Provide the [X, Y] coordinate of the cell's center where the given text is located.  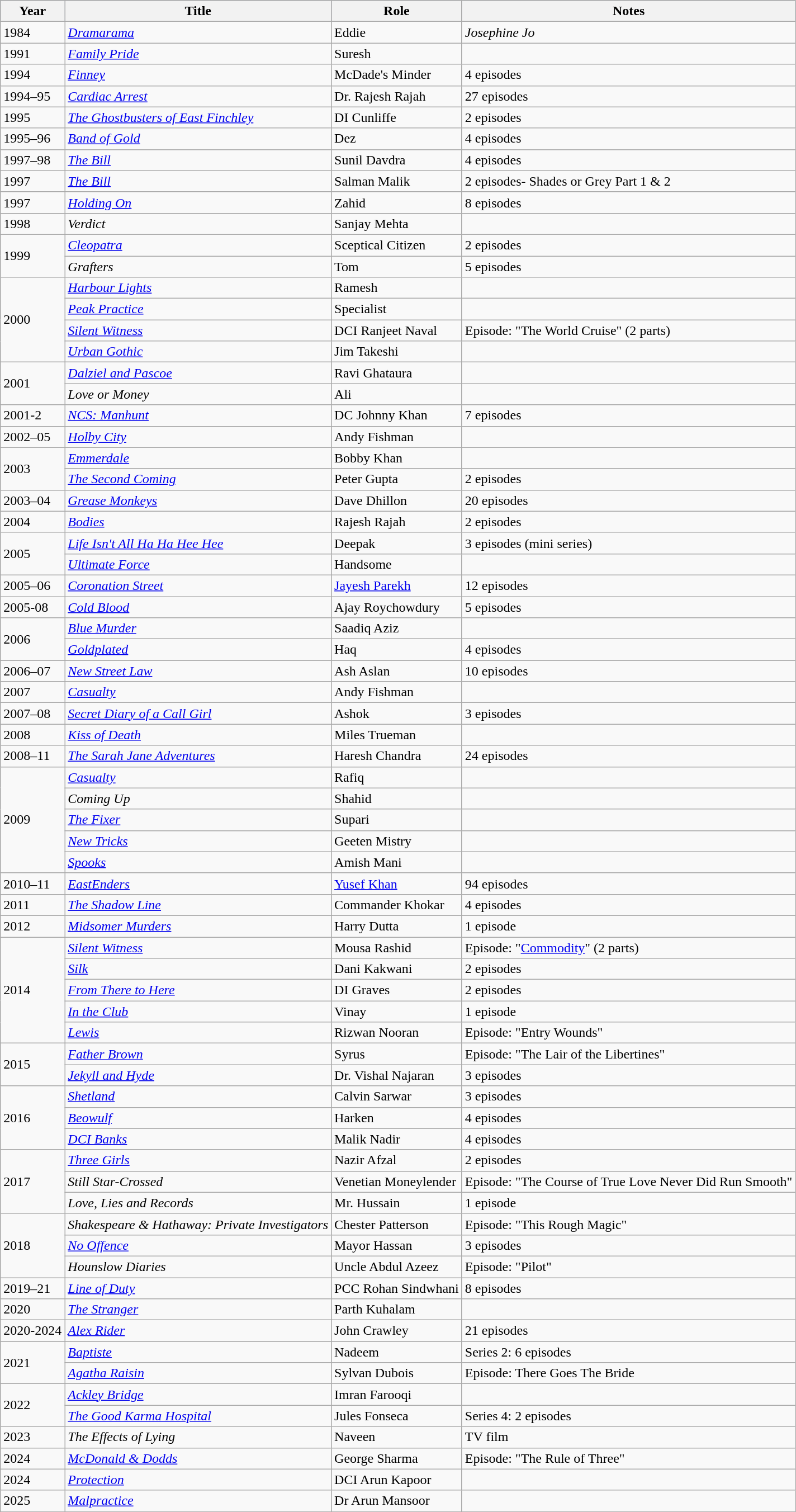
10 episodes [628, 671]
Jim Takeshi [397, 352]
Notes [628, 11]
Jules Fonseca [397, 1416]
Harbour Lights [198, 288]
Uncle Abdul Azeez [397, 1267]
The Stranger [198, 1310]
2023 [32, 1437]
DCI Banks [198, 1139]
Salman Malik [397, 181]
Mayor Hassan [397, 1245]
Ravi Ghataura [397, 373]
Three Girls [198, 1160]
Coronation Street [198, 585]
The Fixer [198, 820]
Father Brown [198, 1054]
Yusef Khan [397, 883]
Tom [397, 267]
Sanjay Mehta [397, 224]
21 episodes [628, 1331]
Year [32, 11]
Episode: "Entry Wounds" [628, 1033]
2007–08 [32, 714]
2005 [32, 554]
Dr. Vishal Najaran [397, 1075]
Mr. Hussain [397, 1203]
2020 [32, 1310]
2016 [32, 1118]
Parth Kuhalam [397, 1310]
1997–98 [32, 160]
Lewis [198, 1033]
Geeten Mistry [397, 841]
3 episodes (mini series) [628, 543]
Shetland [198, 1097]
Holby City [198, 437]
Alex Rider [198, 1331]
Rajesh Rajah [397, 522]
Ultimate Force [198, 564]
1984 [32, 32]
1998 [32, 224]
Jekyll and Hyde [198, 1075]
Cleopatra [198, 245]
Haresh Chandra [397, 756]
Line of Duty [198, 1288]
Zahid [397, 202]
2002–05 [32, 437]
2015 [32, 1065]
Naveen [397, 1437]
2008–11 [32, 756]
Supari [397, 820]
No Offence [198, 1245]
12 episodes [628, 585]
EastEnders [198, 883]
Secret Diary of a Call Girl [198, 714]
2 episodes- Shades or Grey Part 1 & 2 [628, 181]
Urban Gothic [198, 352]
McDade's Minder [397, 75]
Ali [397, 394]
1994–95 [32, 96]
2003 [32, 469]
Chester Patterson [397, 1224]
1991 [32, 54]
Deepak [397, 543]
Cardiac Arrest [198, 96]
Verdict [198, 224]
PCC Rohan Sindwhani [397, 1288]
New Street Law [198, 671]
McDonald & Dodds [198, 1458]
Vinay [397, 1012]
TV film [628, 1437]
Episode: "The Course of True Love Never Did Run Smooth" [628, 1182]
7 episodes [628, 415]
Baptiste [198, 1352]
Agatha Raisin [198, 1373]
Sceptical Citizen [397, 245]
Hounslow Diaries [198, 1267]
Holding On [198, 202]
Amish Mani [397, 862]
2007 [32, 692]
The Good Karma Hospital [198, 1416]
2001 [32, 384]
DC Johnny Khan [397, 415]
The Effects of Lying [198, 1437]
Saadiq Aziz [397, 629]
Peak Practice [198, 309]
Silk [198, 969]
Ajay Roychowdury [397, 607]
Rizwan Nooran [397, 1033]
Family Pride [198, 54]
2000 [32, 320]
Malpractice [198, 1501]
2001-2 [32, 415]
DI Cunliffe [397, 117]
Peter Gupta [397, 479]
Nazir Afzal [397, 1160]
2014 [32, 990]
Episode: "The Lair of the Libertines" [628, 1054]
Episode: There Goes The Bride [628, 1373]
Cold Blood [198, 607]
2006 [32, 639]
Grafters [198, 267]
Grease Monkeys [198, 500]
Suresh [397, 54]
Episode: "The Rule of Three" [628, 1458]
Love or Money [198, 394]
Handsome [397, 564]
The Ghostbusters of East Finchley [198, 117]
Finney [198, 75]
NCS: Manhunt [198, 415]
Dave Dhillon [397, 500]
1995 [32, 117]
Love, Lies and Records [198, 1203]
Spooks [198, 862]
2019–21 [32, 1288]
Shahid [397, 798]
Role [397, 11]
1994 [32, 75]
Series 2: 6 episodes [628, 1352]
Miles Trueman [397, 735]
Haq [397, 650]
Bodies [198, 522]
Jayesh Parekh [397, 585]
New Tricks [198, 841]
Band of Gold [198, 139]
Dez [397, 139]
Specialist [397, 309]
Josephine Jo [628, 32]
Ramesh [397, 288]
Emmerdale [198, 458]
Harry Dutta [397, 926]
Episode: "This Rough Magic" [628, 1224]
2008 [32, 735]
Beowulf [198, 1118]
Sunil Davdra [397, 160]
2017 [32, 1182]
Dramarama [198, 32]
Harken [397, 1118]
Rafiq [397, 777]
George Sharma [397, 1458]
2020-2024 [32, 1331]
Series 4: 2 episodes [628, 1416]
In the Club [198, 1012]
94 episodes [628, 883]
Ackley Bridge [198, 1395]
20 episodes [628, 500]
2025 [32, 1501]
2005-08 [32, 607]
The Second Coming [198, 479]
Malik Nadir [397, 1139]
1995–96 [32, 139]
2011 [32, 905]
Coming Up [198, 798]
John Crawley [397, 1331]
Protection [198, 1480]
The Sarah Jane Adventures [198, 756]
2010–11 [32, 883]
Venetian Moneylender [397, 1182]
Ash Aslan [397, 671]
Eddie [397, 32]
Syrus [397, 1054]
Goldplated [198, 650]
From There to Here [198, 990]
Episode: "The World Cruise" (2 parts) [628, 330]
1999 [32, 256]
Ashok [397, 714]
Dr Arun Mansoor [397, 1501]
Still Star-Crossed [198, 1182]
DCI Arun Kapoor [397, 1480]
Imran Farooqi [397, 1395]
Episode: "Commodity" (2 parts) [628, 948]
Dalziel and Pascoe [198, 373]
2006–07 [32, 671]
2003–04 [32, 500]
Title [198, 11]
Bobby Khan [397, 458]
Calvin Sarwar [397, 1097]
27 episodes [628, 96]
Kiss of Death [198, 735]
2021 [32, 1363]
2022 [32, 1405]
Midsomer Murders [198, 926]
2012 [32, 926]
Mousa Rashid [397, 948]
Nadeem [397, 1352]
2004 [32, 522]
24 episodes [628, 756]
Shakespeare & Hathaway: Private Investigators [198, 1224]
DCI Ranjeet Naval [397, 330]
Life Isn't All Ha Ha Hee Hee [198, 543]
Dani Kakwani [397, 969]
2005–06 [32, 585]
Blue Murder [198, 629]
Episode: "Pilot" [628, 1267]
The Shadow Line [198, 905]
Sylvan Dubois [397, 1373]
Commander Khokar [397, 905]
2018 [32, 1245]
Dr. Rajesh Rajah [397, 96]
2009 [32, 820]
DI Graves [397, 990]
